Scan for the cell matching the given text and deliver its (x, y) coordinate at center. 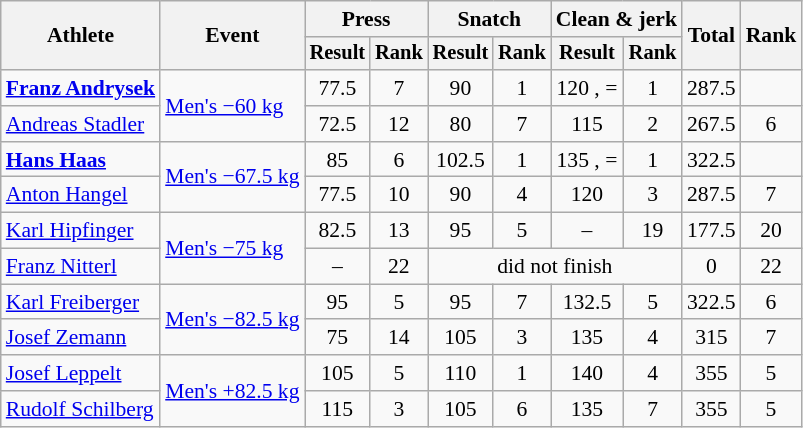
Hans Haas (80, 160)
110 (461, 373)
82.5 (338, 231)
Franz Nitterl (80, 267)
Men's +82.5 kg (232, 390)
Snatch (490, 19)
72.5 (338, 124)
Athlete (80, 36)
Men's −60 kg (232, 106)
Franz Andrysek (80, 88)
Rudolf Schilberg (80, 409)
Total (712, 36)
20 (772, 231)
177.5 (712, 231)
14 (399, 338)
315 (712, 338)
Men's −67.5 kg (232, 178)
Josef Zemann (80, 338)
132.5 (587, 302)
19 (652, 231)
10 (399, 195)
12 (399, 124)
Karl Hipfinger (80, 231)
13 (399, 231)
Men's −75 kg (232, 248)
120 (587, 195)
did not finish (555, 267)
Event (232, 36)
102.5 (461, 160)
80 (461, 124)
Josef Leppelt (80, 373)
140 (587, 373)
85 (338, 160)
Anton Hangel (80, 195)
267.5 (712, 124)
Men's −82.5 kg (232, 320)
Clean & jerk (616, 19)
0 (712, 267)
Andreas Stadler (80, 124)
Karl Freiberger (80, 302)
135 , = (587, 160)
75 (338, 338)
2 (652, 124)
120 , = (587, 88)
Press (366, 19)
